Return [X, Y] of the center of cell containing provided text 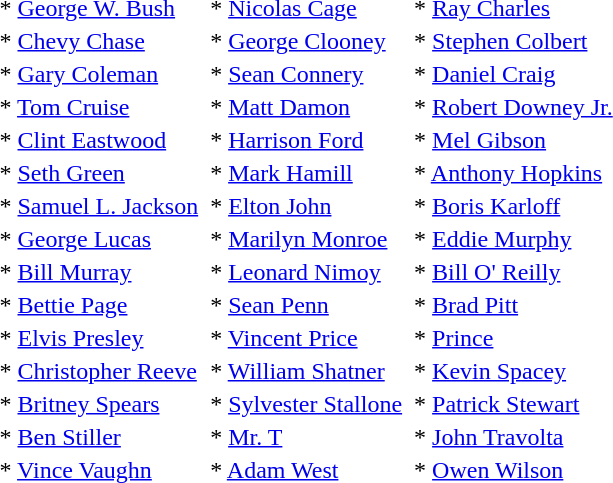
* Matt Damon [306, 107]
* Mr. T [306, 437]
* William Shatner [306, 371]
* George Clooney [306, 41]
* Vincent Price [306, 338]
* Sean Penn [306, 305]
* Elton John [306, 206]
* Sylvester Stallone [306, 404]
* Leonard Nimoy [306, 272]
* Marilyn Monroe [306, 239]
* Harrison Ford [306, 140]
* Mark Hamill [306, 173]
* Sean Connery [306, 74]
